Scan for the cell matching the given text and deliver its [X, Y] coordinate at center. 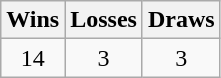
Losses [104, 20]
14 [33, 58]
Draws [181, 20]
Wins [33, 20]
